Capture the cell that displays the provided text and extract its [X, Y] central coordinate. 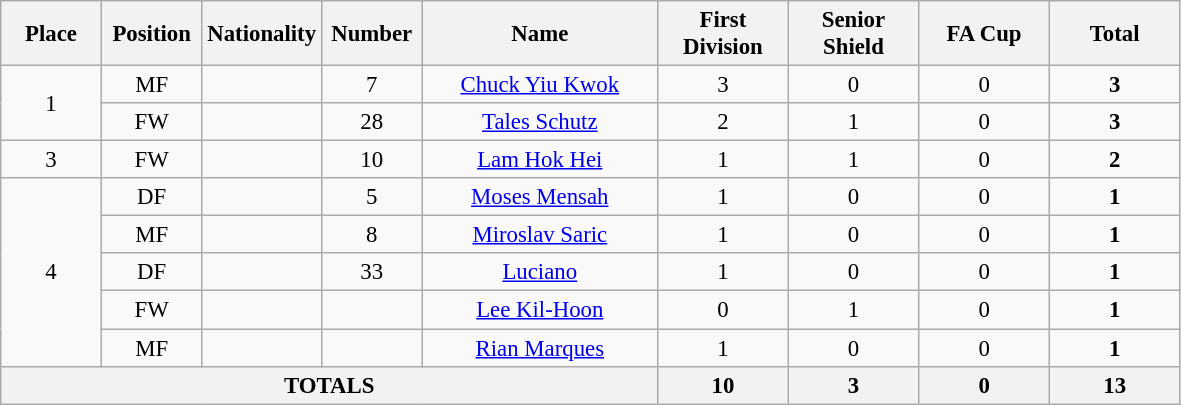
4 [52, 272]
Chuck Yiu Kwok [540, 85]
Lam Hok Hei [540, 160]
Tales Schutz [540, 122]
7 [372, 85]
Name [540, 34]
Miroslav Saric [540, 235]
Total [1114, 34]
Luciano [540, 273]
Lee Kil-Hoon [540, 310]
Moses Mensah [540, 197]
8 [372, 235]
Place [52, 34]
33 [372, 273]
Nationality [262, 34]
First Division [724, 34]
13 [1114, 385]
Number [372, 34]
5 [372, 197]
Senior Shield [854, 34]
FA Cup [984, 34]
Rian Marques [540, 348]
Position [152, 34]
TOTALS [330, 385]
28 [372, 122]
